Scan for the cell matching the given text and deliver its [X, Y] coordinate at center. 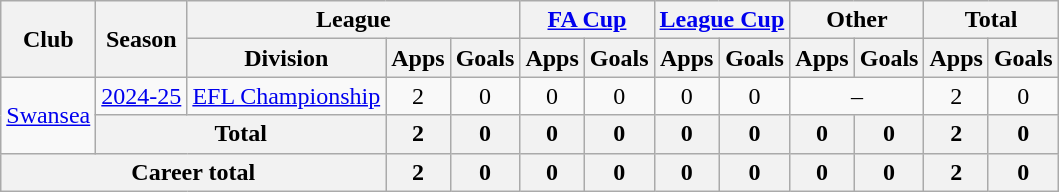
Club [48, 39]
Season [142, 39]
Career total [194, 172]
Division [286, 58]
Swansea [48, 115]
FA Cup [587, 20]
Other [857, 20]
2024-25 [142, 96]
– [857, 96]
League Cup [722, 20]
EFL Championship [286, 96]
League [354, 20]
